Return the [x, y] coordinate for the center point of the cell that contains the specified text.  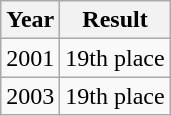
Result [115, 20]
2001 [30, 58]
2003 [30, 96]
Year [30, 20]
